Return [X, Y] of the center of cell containing provided text 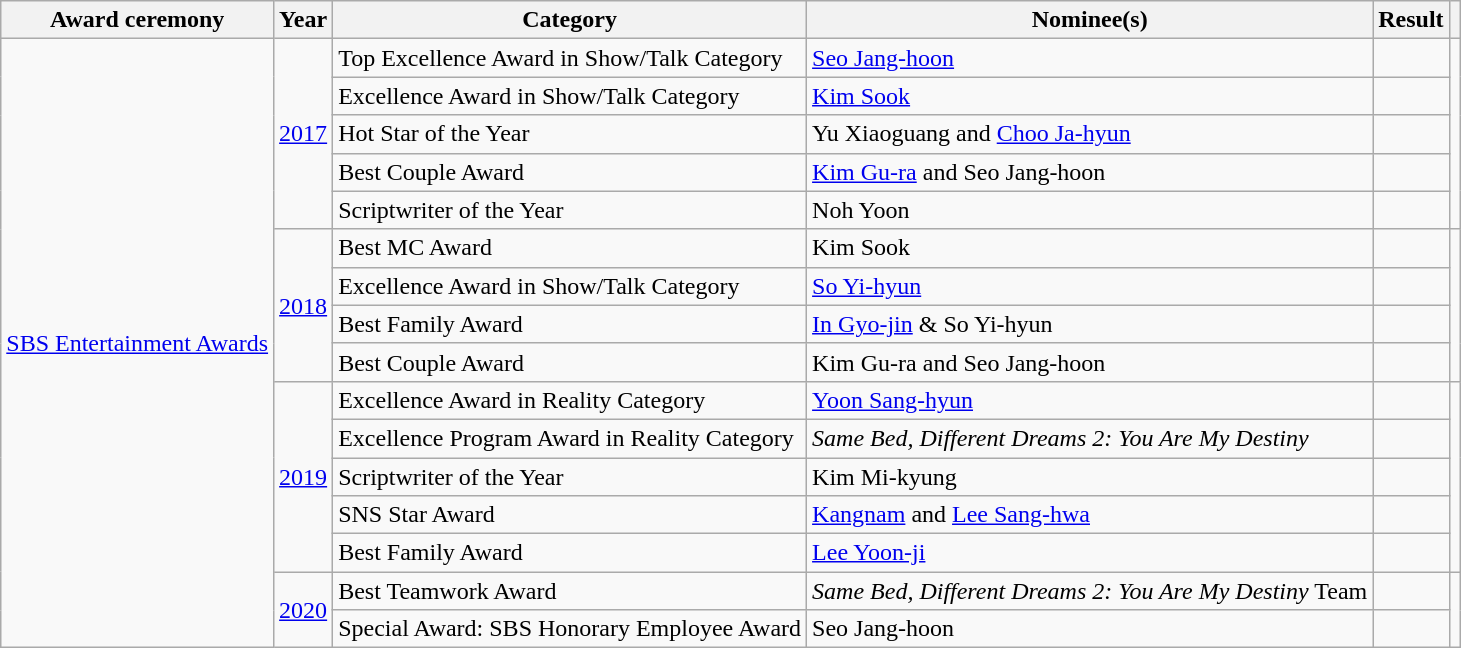
SNS Star Award [570, 515]
Year [304, 20]
Hot Star of the Year [570, 134]
2017 [304, 134]
2018 [304, 305]
Special Award: SBS Honorary Employee Award [570, 629]
So Yi-hyun [1090, 286]
Lee Yoon-ji [1090, 553]
Best MC Award [570, 248]
SBS Entertainment Awards [138, 344]
Excellence Award in Reality Category [570, 400]
Award ceremony [138, 20]
Top Excellence Award in Show/Talk Category [570, 58]
Best Teamwork Award [570, 591]
Noh Yoon [1090, 210]
2019 [304, 476]
Result [1411, 20]
Category [570, 20]
Excellence Program Award in Reality Category [570, 438]
Kim Mi-kyung [1090, 477]
Same Bed, Different Dreams 2: You Are My Destiny [1090, 438]
Same Bed, Different Dreams 2: You Are My Destiny Team [1090, 591]
Kangnam and Lee Sang-hwa [1090, 515]
Yu Xiaoguang and Choo Ja-hyun [1090, 134]
Yoon Sang-hyun [1090, 400]
Nominee(s) [1090, 20]
2020 [304, 610]
In Gyo-jin & So Yi-hyun [1090, 324]
